Return (x, y) of the center of cell containing provided text 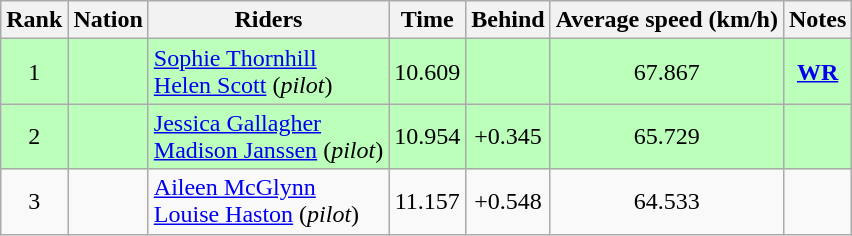
Aileen McGlynnLouise Haston (pilot) (268, 202)
Behind (508, 20)
11.157 (428, 202)
Jessica GallagherMadison Janssen (pilot) (268, 136)
64.533 (666, 202)
1 (34, 72)
Notes (817, 20)
Time (428, 20)
67.867 (666, 72)
WR (817, 72)
Riders (268, 20)
3 (34, 202)
10.954 (428, 136)
Average speed (km/h) (666, 20)
Nation (108, 20)
+0.345 (508, 136)
10.609 (428, 72)
Sophie ThornhillHelen Scott (pilot) (268, 72)
+0.548 (508, 202)
2 (34, 136)
Rank (34, 20)
65.729 (666, 136)
